Output the [X, Y] coordinate of the center of the cell containing the given text.  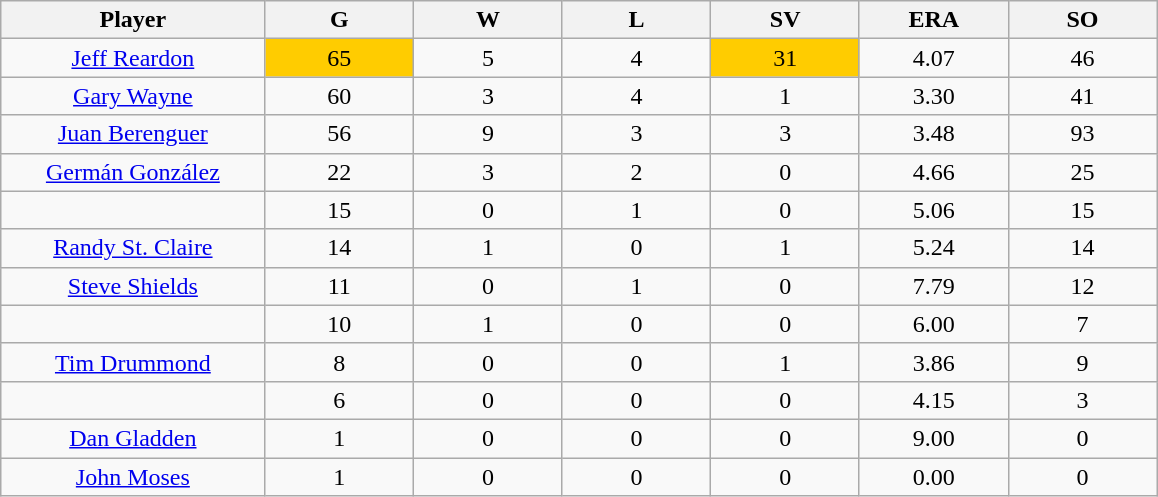
11 [340, 286]
6.00 [934, 324]
10 [340, 324]
Gary Wayne [133, 96]
5.24 [934, 248]
0.00 [934, 477]
Germán González [133, 172]
60 [340, 96]
W [488, 20]
3.86 [934, 362]
SV [786, 20]
7.79 [934, 286]
SO [1082, 20]
Juan Berenguer [133, 134]
5 [488, 58]
5.06 [934, 210]
Steve Shields [133, 286]
8 [340, 362]
6 [340, 400]
25 [1082, 172]
93 [1082, 134]
4.15 [934, 400]
31 [786, 58]
46 [1082, 58]
7 [1082, 324]
12 [1082, 286]
Tim Drummond [133, 362]
65 [340, 58]
G [340, 20]
2 [636, 172]
4.66 [934, 172]
Randy St. Claire [133, 248]
John Moses [133, 477]
3.30 [934, 96]
4.07 [934, 58]
3.48 [934, 134]
Jeff Reardon [133, 58]
Player [133, 20]
Dan Gladden [133, 438]
9.00 [934, 438]
56 [340, 134]
L [636, 20]
22 [340, 172]
ERA [934, 20]
41 [1082, 96]
